Capture the cell that displays the provided text and extract its [X, Y] central coordinate. 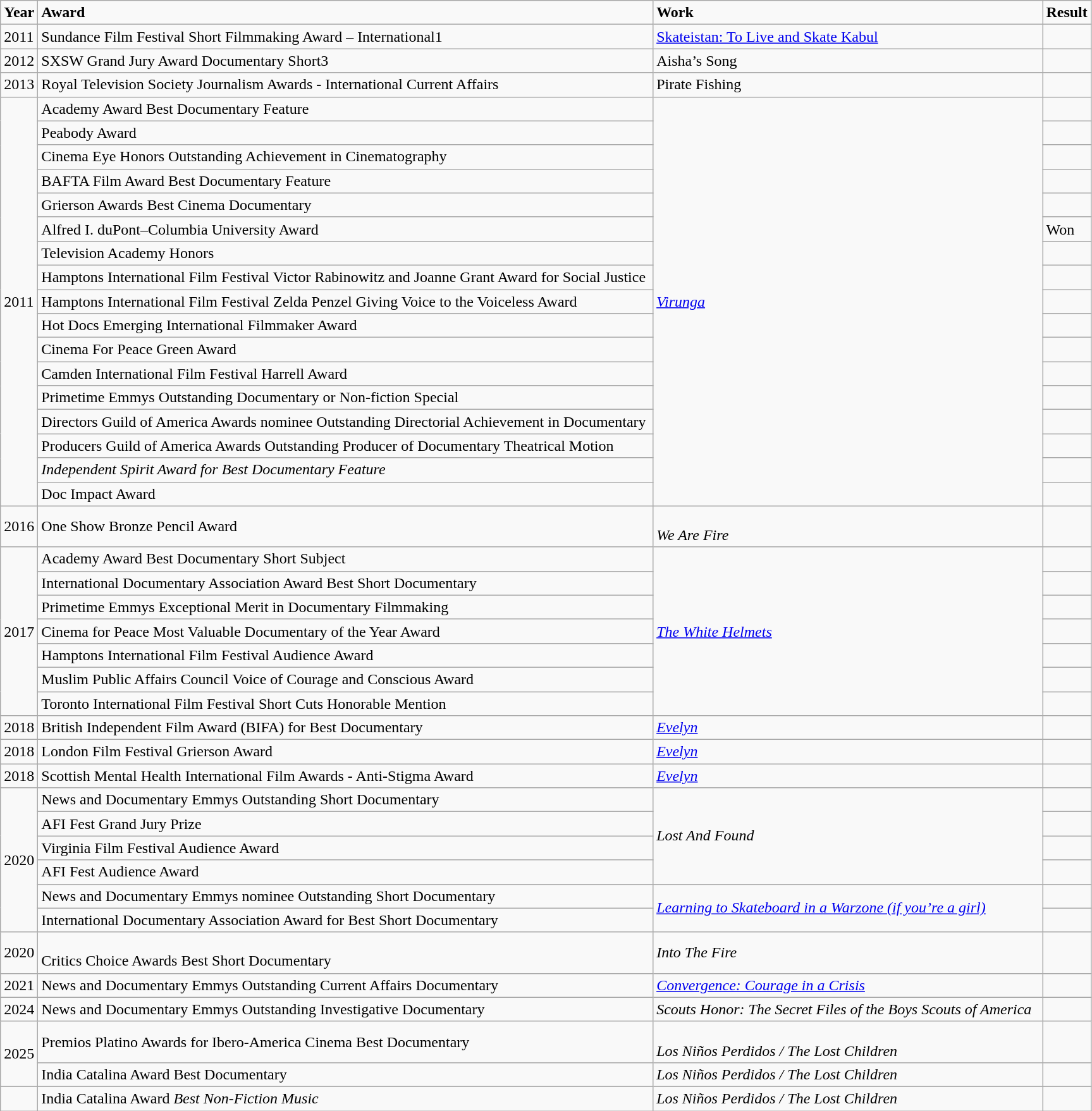
London Film Festival Grierson Award [345, 752]
Doc Impact Award [345, 494]
Lost And Found [848, 836]
The White Helmets [848, 631]
Aisha’s Song [848, 61]
Work [848, 13]
Critics Choice Awards Best Short Documentary [345, 952]
Learning to Skateboard in a Warzone (if you’re a girl) [848, 908]
News and Documentary Emmys Outstanding Short Documentary [345, 800]
Result [1067, 13]
BAFTA Film Award Best Documentary Feature [345, 181]
International Documentary Association Award for Best Short Documentary [345, 920]
Premios Platino Awards for Ibero-America Cinema Best Documentary [345, 1042]
Royal Television Society Journalism Awards - International Current Affairs [345, 85]
India Catalina Award Best Non-Fiction Music [345, 1098]
Primetime Emmys Outstanding Documentary or Non-fiction Special [345, 398]
One Show Bronze Pencil Award [345, 526]
Sundance Film Festival Short Filmmaking Award – International1 [345, 37]
Award [345, 13]
Cinema For Peace Green Award [345, 350]
Muslim Public Affairs Council Voice of Courage and Conscious Award [345, 679]
AFI Fest Audience Award [345, 872]
Cinema Eye Honors Outstanding Achievement in Cinematography [345, 157]
Cinema for Peace Most Valuable Documentary of the Year Award [345, 631]
Academy Award Best Documentary Feature [345, 109]
Hamptons International Film Festival Audience Award [345, 655]
Into The Fire [848, 952]
2024 [19, 1009]
News and Documentary Emmys nominee Outstanding Short Documentary [345, 896]
Virunga [848, 301]
2021 [19, 985]
2012 [19, 61]
Hamptons International Film Festival Zelda Penzel Giving Voice to the Voiceless Award [345, 302]
British Independent Film Award (BIFA) for Best Documentary [345, 728]
Pirate Fishing [848, 85]
India Catalina Award Best Documentary [345, 1074]
Camden International Film Festival Harrell Award [345, 374]
Hot Docs Emerging International Filmmaker Award [345, 326]
Year [19, 13]
Convergence: Courage in a Crisis [848, 985]
Academy Award Best Documentary Short Subject [345, 559]
2013 [19, 85]
We Are Fire [848, 526]
News and Documentary Emmys Outstanding Current Affairs Documentary [345, 985]
Grierson Awards Best Cinema Documentary [345, 205]
2016 [19, 526]
Skateistan: To Live and Skate Kabul [848, 37]
News and Documentary Emmys Outstanding Investigative Documentary [345, 1009]
Virginia Film Festival Audience Award [345, 848]
Scottish Mental Health International Film Awards - Anti-Stigma Award [345, 776]
Television Academy Honors [345, 253]
Independent Spirit Award for Best Documentary Feature [345, 470]
Won [1067, 229]
Peabody Award [345, 133]
International Documentary Association Award Best Short Documentary [345, 583]
2017 [19, 631]
Directors Guild of America Awards nominee Outstanding Directorial Achievement in Documentary [345, 422]
Alfred I. duPont–Columbia University Award [345, 229]
Toronto International Film Festival Short Cuts Honorable Mention [345, 704]
AFI Fest Grand Jury Prize [345, 824]
Scouts Honor: The Secret Files of the Boys Scouts of America [848, 1009]
Hamptons International Film Festival Victor Rabinowitz and Joanne Grant Award for Social Justice [345, 277]
Producers Guild of America Awards Outstanding Producer of Documentary Theatrical Motion [345, 446]
2025 [19, 1053]
SXSW Grand Jury Award Documentary Short3 [345, 61]
Primetime Emmys Exceptional Merit in Documentary Filmmaking [345, 607]
